Extract the [x, y] coordinate from the center of the cell holding the provided text.  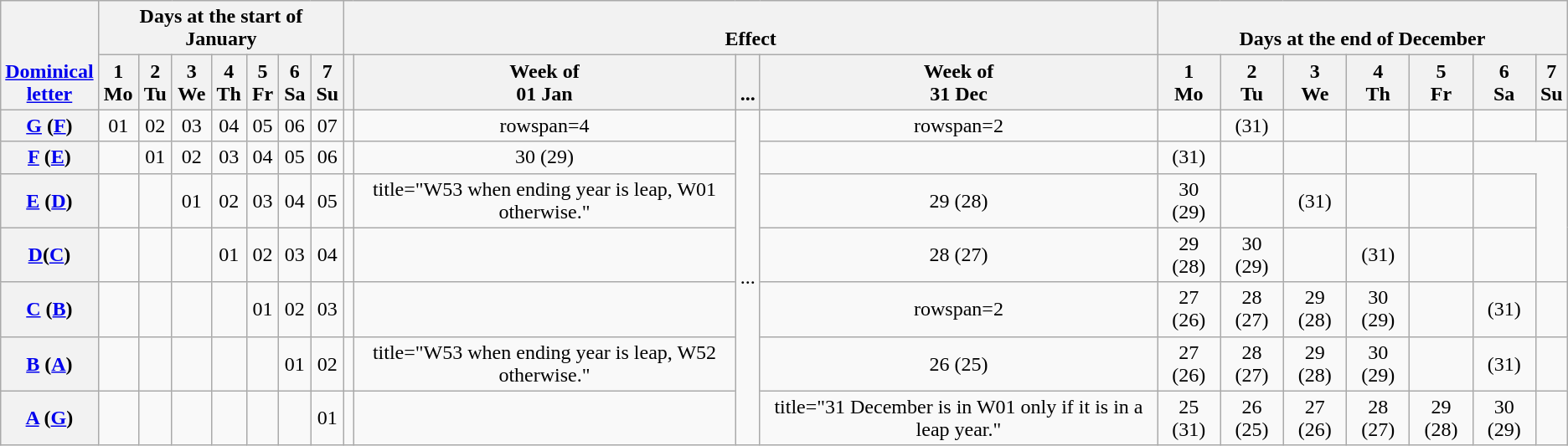
D(C) [49, 254]
rowspan=4 [544, 126]
Dominical letter [49, 55]
Week of31 Dec [958, 82]
25 (31) [1189, 418]
G (F) [49, 126]
Days at the end of December [1363, 28]
C (B) [49, 310]
E (D) [49, 201]
Days at the start of January [221, 28]
Week of01 Jan [544, 82]
title="W53 when ending year is leap, W01 otherwise." [544, 201]
07 [328, 126]
title="W53 when ending year is leap, W52 otherwise." [544, 363]
F (E) [49, 157]
A (G) [49, 418]
title="31 December is in W01 only if it is in a leap year." [958, 418]
B (A) [49, 363]
Effect [750, 28]
